Detect which cell encompasses the target text, then output its [X, Y] center coordinate. 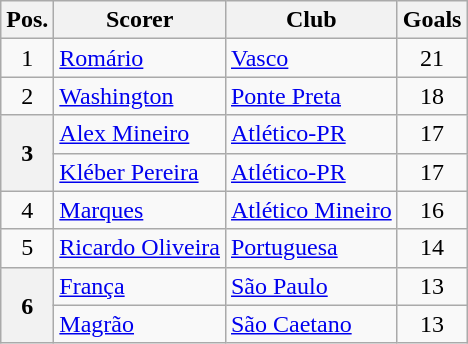
Marques [140, 210]
5 [28, 248]
Portuguesa [311, 248]
Goals [432, 20]
4 [28, 210]
São Paulo [311, 286]
21 [432, 58]
Ricardo Oliveira [140, 248]
Club [311, 20]
16 [432, 210]
Atlético Mineiro [311, 210]
3 [28, 153]
Kléber Pereira [140, 172]
Magrão [140, 324]
Ponte Preta [311, 96]
1 [28, 58]
Scorer [140, 20]
São Caetano [311, 324]
Vasco [311, 58]
Alex Mineiro [140, 134]
Washington [140, 96]
Pos. [28, 20]
2 [28, 96]
França [140, 286]
Romário [140, 58]
18 [432, 96]
6 [28, 305]
14 [432, 248]
